Return [X, Y] of the center of cell containing provided text 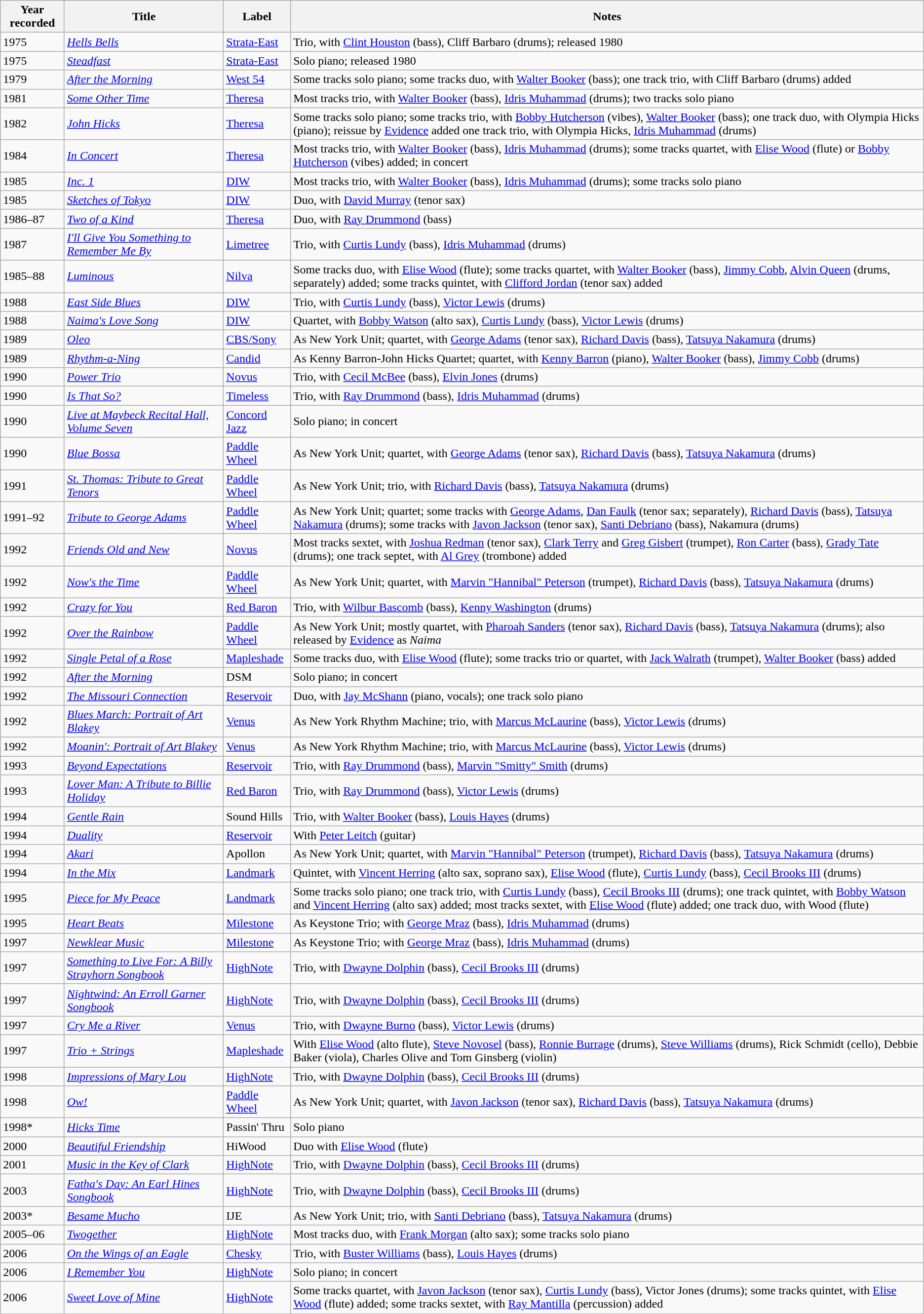
2000 [33, 1146]
Limetree [257, 244]
Quartet, with Bobby Watson (alto sax), Curtis Lundy (bass), Victor Lewis (drums) [607, 321]
Naima's Love Song [144, 321]
Crazy for You [144, 607]
As New York Unit; trio, with Santi Debriano (bass), Tatsuya Nakamura (drums) [607, 1216]
Is That So? [144, 396]
Tribute to George Adams [144, 517]
Inc. 1 [144, 181]
Beautiful Friendship [144, 1146]
1986–87 [33, 219]
John Hicks [144, 123]
I Remember You [144, 1272]
In the Mix [144, 873]
With Peter Leitch (guitar) [607, 835]
On the Wings of an Eagle [144, 1253]
Duo with Elise Wood (flute) [607, 1146]
Trio, with Ray Drummond (bass), Idris Muhammad (drums) [607, 396]
As New York Unit; trio, with Richard Davis (bass), Tatsuya Nakamura (drums) [607, 486]
Solo piano; released 1980 [607, 61]
1979 [33, 79]
Trio, with Wilbur Bascomb (bass), Kenny Washington (drums) [607, 607]
Apollon [257, 854]
Impressions of Mary Lou [144, 1077]
CBS/Sony [257, 340]
Duo, with Ray Drummond (bass) [607, 219]
1991 [33, 486]
Power Trio [144, 377]
Duality [144, 835]
The Missouri Connection [144, 696]
Most tracks trio, with Walter Booker (bass), Idris Muhammad (drums); some tracks solo piano [607, 181]
Rhythm-a-Ning [144, 358]
Title [144, 17]
Trio + Strings [144, 1050]
DSM [257, 677]
Trio, with Cecil McBee (bass), Elvin Jones (drums) [607, 377]
Over the Rainbow [144, 633]
Some Other Time [144, 98]
Two of a Kind [144, 219]
Year recorded [33, 17]
Label [257, 17]
West 54 [257, 79]
Blue Bossa [144, 453]
Trio, with Curtis Lundy (bass), Idris Muhammad (drums) [607, 244]
1991–92 [33, 517]
In Concert [144, 156]
Some tracks duo, with Elise Wood (flute); some tracks trio or quartet, with Jack Walrath (trumpet), Walter Booker (bass) added [607, 658]
Hicks Time [144, 1127]
Live at Maybeck Recital Hall, Volume Seven [144, 422]
1981 [33, 98]
Sound Hills [257, 816]
Music in the Key of Clark [144, 1165]
Akari [144, 854]
Duo, with David Murray (tenor sax) [607, 200]
Chesky [257, 1253]
1984 [33, 156]
1998* [33, 1127]
Timeless [257, 396]
Most tracks trio, with Walter Booker (bass), Idris Muhammad (drums); two tracks solo piano [607, 98]
Sketches of Tokyo [144, 200]
Fatha's Day: An Earl Hines Songbook [144, 1191]
HiWood [257, 1146]
1982 [33, 123]
Sweet Love of Mine [144, 1297]
Hells Bells [144, 42]
Newklear Music [144, 942]
Single Petal of a Rose [144, 658]
Trio, with Ray Drummond (bass), Marvin "Smitty" Smith (drums) [607, 766]
2005–06 [33, 1235]
Heart Beats [144, 924]
Nilva [257, 276]
Cry Me a River [144, 1025]
Now's the Time [144, 581]
Nightwind: An Erroll Garner Songbook [144, 1000]
Trio, with Ray Drummond (bass), Victor Lewis (drums) [607, 791]
Most tracks duo, with Frank Morgan (alto sax); some tracks solo piano [607, 1235]
Trio, with Dwayne Burno (bass), Victor Lewis (drums) [607, 1025]
Notes [607, 17]
Beyond Expectations [144, 766]
1987 [33, 244]
Blues March: Portrait of Art Blakey [144, 722]
Trio, with Clint Houston (bass), Cliff Barbaro (drums); released 1980 [607, 42]
2003* [33, 1216]
Quintet, with Vincent Herring (alto sax, soprano sax), Elise Wood (flute), Curtis Lundy (bass), Cecil Brooks III (drums) [607, 873]
Lover Man: A Tribute to Billie Holiday [144, 791]
Gentle Rain [144, 816]
Duo, with Jay McShann (piano, vocals); one track solo piano [607, 696]
Twogether [144, 1235]
Solo piano [607, 1127]
Besame Mucho [144, 1216]
East Side Blues [144, 302]
Trio, with Curtis Lundy (bass), Victor Lewis (drums) [607, 302]
Concord Jazz [257, 422]
1985–88 [33, 276]
2003 [33, 1191]
Something to Live For: A Billy Strayhorn Songbook [144, 967]
Steadfast [144, 61]
Trio, with Buster Williams (bass), Louis Hayes (drums) [607, 1253]
Oleo [144, 340]
Candid [257, 358]
As Kenny Barron-John Hicks Quartet; quartet, with Kenny Barron (piano), Walter Booker (bass), Jimmy Cobb (drums) [607, 358]
Some tracks solo piano; some tracks duo, with Walter Booker (bass); one track trio, with Cliff Barbaro (drums) added [607, 79]
As New York Unit; quartet, with Javon Jackson (tenor sax), Richard Davis (bass), Tatsuya Nakamura (drums) [607, 1102]
IJE [257, 1216]
I'll Give You Something to Remember Me By [144, 244]
Friends Old and New [144, 550]
Trio, with Walter Booker (bass), Louis Hayes (drums) [607, 816]
Passin' Thru [257, 1127]
Ow! [144, 1102]
2001 [33, 1165]
Luminous [144, 276]
St. Thomas: Tribute to Great Tenors [144, 486]
Piece for My Peace [144, 898]
Moanin': Portrait of Art Blakey [144, 747]
